Return the (X, Y) coordinate for the center point of the cell that contains the specified text.  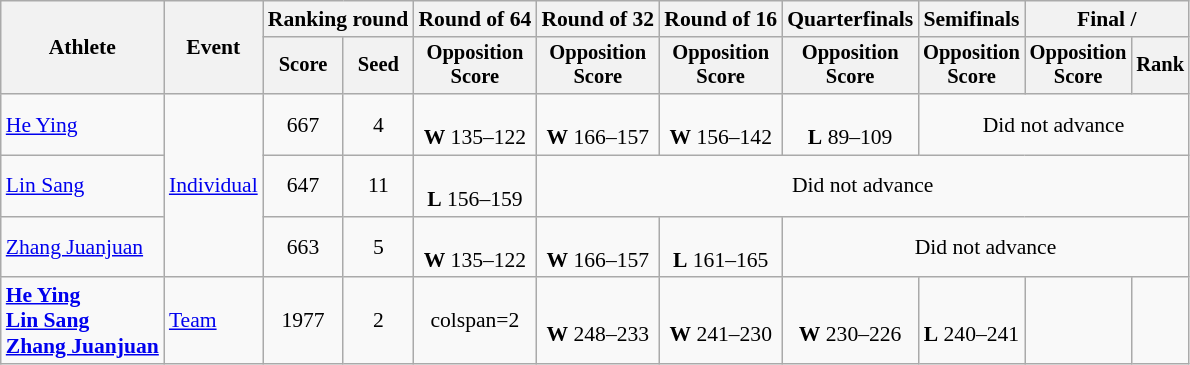
L 240–241 (972, 322)
Ranking round (338, 19)
W 241–230 (720, 322)
L 161–165 (720, 248)
Zhang Juanjuan (82, 248)
Final / (1107, 19)
L 156–159 (474, 186)
11 (378, 186)
Semifinals (972, 19)
5 (378, 248)
Rank (1160, 66)
He YingLin SangZhang Juanjuan (82, 322)
Individual (214, 186)
1977 (304, 322)
Round of 64 (474, 19)
Quarterfinals (850, 19)
W 156–142 (720, 124)
Score (304, 66)
647 (304, 186)
667 (304, 124)
Team (214, 322)
Lin Sang (82, 186)
He Ying (82, 124)
Seed (378, 66)
Round of 32 (598, 19)
2 (378, 322)
Round of 16 (720, 19)
W 230–226 (850, 322)
L 89–109 (850, 124)
4 (378, 124)
663 (304, 248)
W 248–233 (598, 322)
colspan=2 (474, 322)
Event (214, 48)
Athlete (82, 48)
